From the cell containing the given text, extract its center point as [x, y] coordinate. 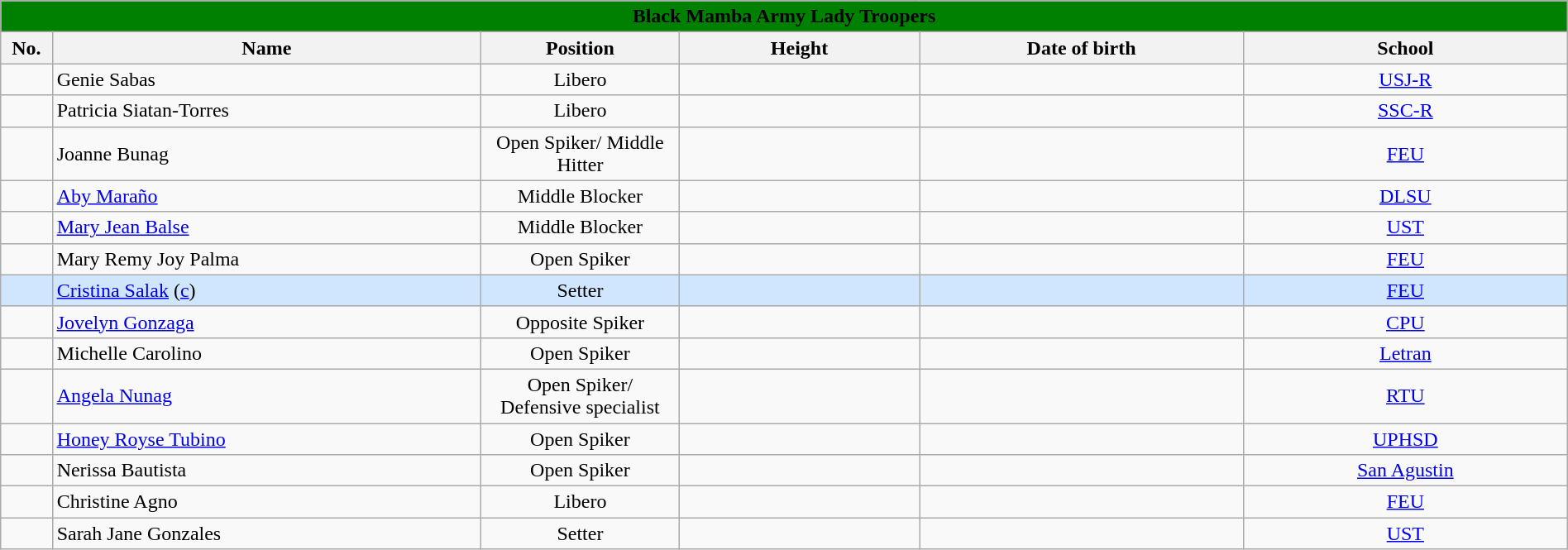
Letran [1405, 353]
USJ-R [1405, 79]
UPHSD [1405, 439]
Nerissa Bautista [266, 471]
Open Spiker/ Middle Hitter [581, 154]
Height [799, 48]
Genie Sabas [266, 79]
Angela Nunag [266, 395]
School [1405, 48]
Date of birth [1082, 48]
DLSU [1405, 196]
Sarah Jane Gonzales [266, 533]
San Agustin [1405, 471]
Honey Royse Tubino [266, 439]
Open Spiker/ Defensive specialist [581, 395]
Jovelyn Gonzaga [266, 322]
CPU [1405, 322]
Mary Jean Balse [266, 227]
No. [26, 48]
SSC-R [1405, 111]
Opposite Spiker [581, 322]
RTU [1405, 395]
Michelle Carolino [266, 353]
Name [266, 48]
Position [581, 48]
Aby Maraño [266, 196]
Cristina Salak (c) [266, 290]
Mary Remy Joy Palma [266, 259]
Joanne Bunag [266, 154]
Patricia Siatan-Torres [266, 111]
Christine Agno [266, 502]
Black Mamba Army Lady Troopers [784, 17]
